Return [x, y] of the center of cell containing provided text 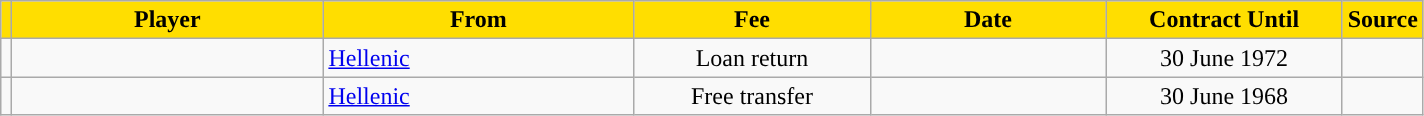
Date [988, 20]
From [478, 20]
Contract Until [1224, 20]
30 June 1972 [1224, 58]
Free transfer [752, 96]
Source [1382, 20]
Player [168, 20]
Loan return [752, 58]
30 June 1968 [1224, 96]
Fee [752, 20]
